Find where the given text appears and provide that cell's center as (X, Y) coordinate. 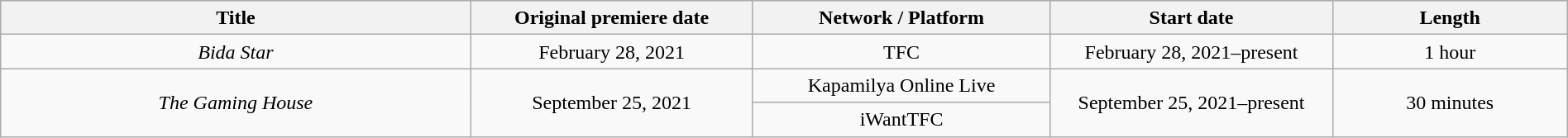
TFC (901, 51)
1 hour (1450, 51)
Original premiere date (612, 18)
September 25, 2021 (612, 102)
September 25, 2021–present (1191, 102)
Kapamilya Online Live (901, 86)
30 minutes (1450, 102)
Network / Platform (901, 18)
Bida Star (236, 51)
Title (236, 18)
The Gaming House (236, 102)
February 28, 2021 (612, 51)
iWantTFC (901, 119)
Length (1450, 18)
Start date (1191, 18)
February 28, 2021–present (1191, 51)
